Search for the cell housing the specified text and yield its [X, Y] center coordinate. 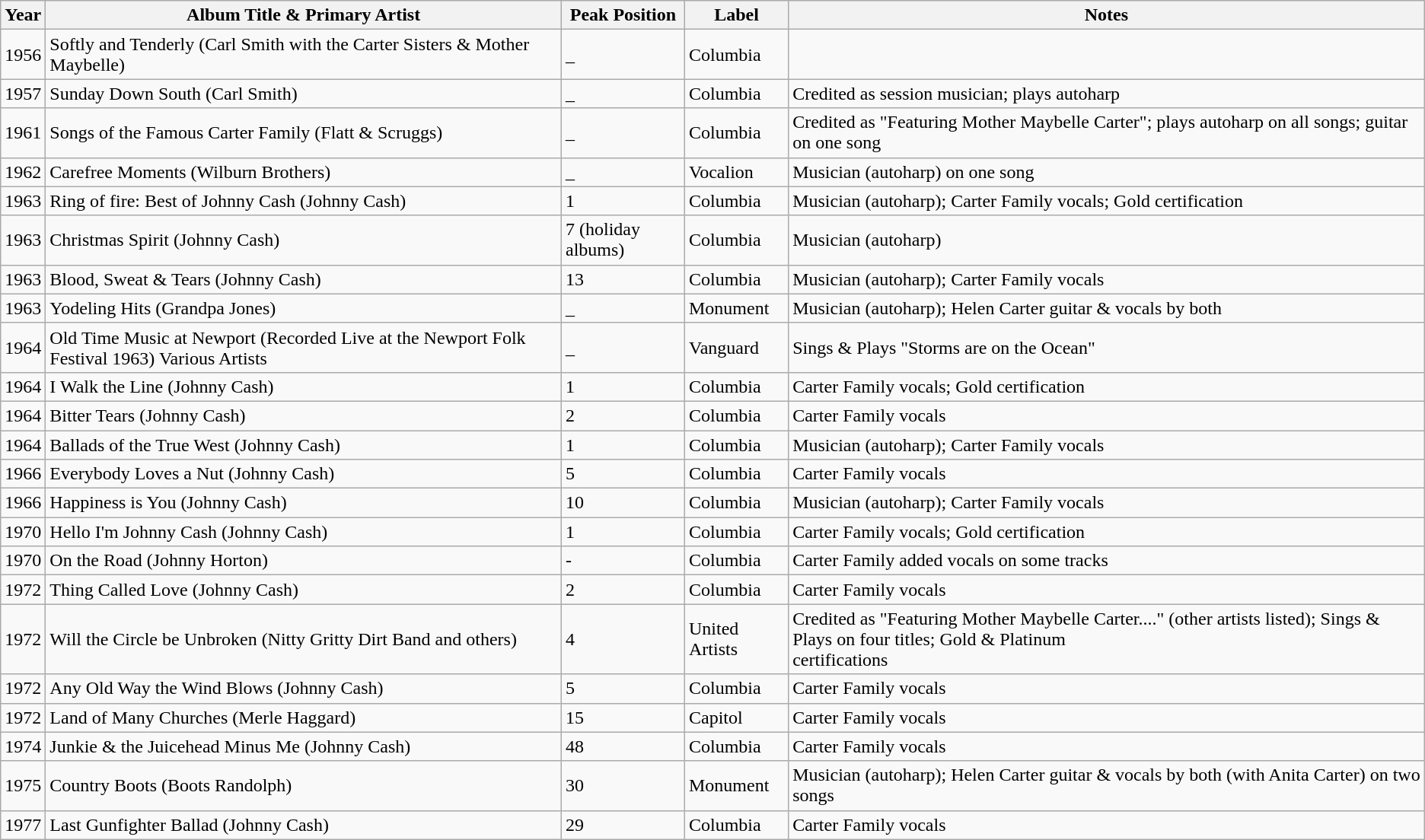
1961 [23, 132]
15 [623, 717]
Sings & Plays "Storms are on the Ocean" [1107, 347]
Bitter Tears (Johnny Cash) [304, 415]
Blood, Sweat & Tears (Johnny Cash) [304, 279]
Carter Family added vocals on some tracks [1107, 561]
Label [736, 15]
Ballads of the True West (Johnny Cash) [304, 445]
29 [623, 825]
Christmas Spirit (Johnny Cash) [304, 240]
Land of Many Churches (Merle Haggard) [304, 717]
Carefree Moments (Wilburn Brothers) [304, 172]
Album Title & Primary Artist [304, 15]
Yodeling Hits (Grandpa Jones) [304, 308]
Credited as session musician; plays autoharp [1107, 94]
1975 [23, 785]
On the Road (Johnny Horton) [304, 561]
30 [623, 785]
Sunday Down South (Carl Smith) [304, 94]
Musician (autoharp) [1107, 240]
Softly and Tenderly (Carl Smith with the Carter Sisters & Mother Maybelle) [304, 55]
Thing Called Love (Johnny Cash) [304, 590]
Happiness is You (Johnny Cash) [304, 503]
1957 [23, 94]
Old Time Music at Newport (Recorded Live at the Newport Folk Festival 1963) Various Artists [304, 347]
Songs of the Famous Carter Family (Flatt & Scruggs) [304, 132]
I Walk the Line (Johnny Cash) [304, 387]
Peak Position [623, 15]
13 [623, 279]
1974 [23, 746]
- [623, 561]
Any Old Way the Wind Blows (Johnny Cash) [304, 689]
Vocalion [736, 172]
1956 [23, 55]
Musician (autoharp); Helen Carter guitar & vocals by both [1107, 308]
Country Boots (Boots Randolph) [304, 785]
Year [23, 15]
Everybody Loves a Nut (Johnny Cash) [304, 474]
10 [623, 503]
1977 [23, 825]
Credited as "Featuring Mother Maybelle Carter...." (other artists listed); Sings & Plays on four titles; Gold & Platinumcertifications [1107, 639]
Credited as "Featuring Mother Maybelle Carter"; plays autoharp on all songs; guitar on one song [1107, 132]
Ring of fire: Best of Johnny Cash (Johnny Cash) [304, 201]
Musician (autoharp); Helen Carter guitar & vocals by both (with Anita Carter) on two songs [1107, 785]
Hello I'm Johnny Cash (Johnny Cash) [304, 532]
United Artists [736, 639]
1962 [23, 172]
Notes [1107, 15]
Junkie & the Juicehead Minus Me (Johnny Cash) [304, 746]
Last Gunfighter Ballad (Johnny Cash) [304, 825]
Vanguard [736, 347]
Musician (autoharp); Carter Family vocals; Gold certification [1107, 201]
Will the Circle be Unbroken (Nitty Gritty Dirt Band and others) [304, 639]
4 [623, 639]
Musician (autoharp) on one song [1107, 172]
Capitol [736, 717]
7 (holiday albums) [623, 240]
48 [623, 746]
